Locate the cell with the specified text and output its (x, y) center coordinate. 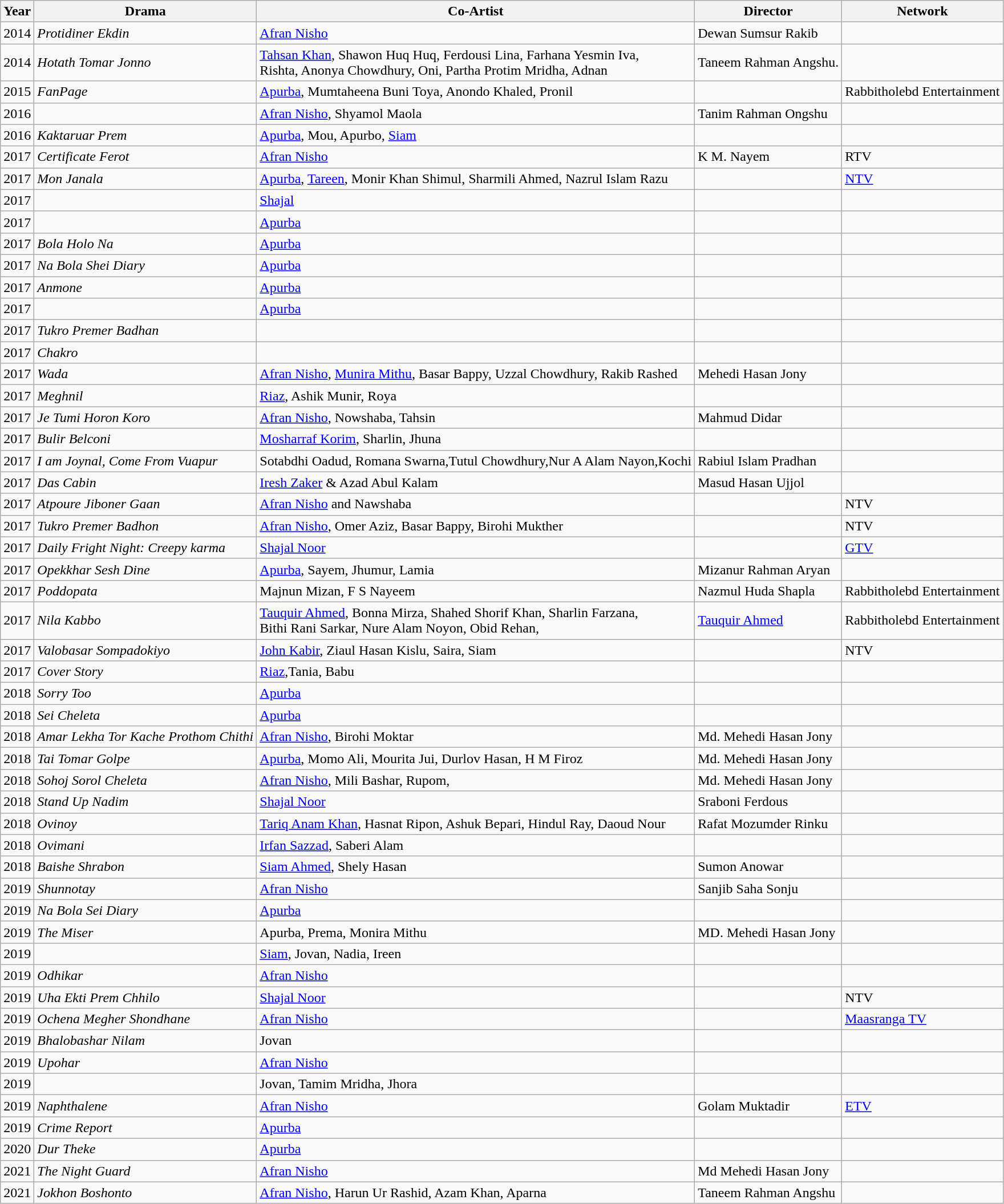
Afran Nisho, Shyamol Maola (476, 113)
Bulir Belconi (145, 439)
Mehedi Hasan Jony (768, 374)
Apurba, Mumtaheena Buni Toya, Anondo Khaled, Pronil (476, 92)
Golam Muktadir (768, 1106)
Masud Hasan Ujjol (768, 483)
Afran Nisho, Nowshaba, Tahsin (476, 417)
Mizanur Rahman Aryan (768, 569)
Das Cabin (145, 483)
Jovan, Tamim Mridha, Jhora (476, 1084)
Sohoj Sorol Cheleta (145, 780)
Kaktaruar Prem (145, 135)
Sanjib Saha Sonju (768, 889)
Apurba, Momo Ali, Mourita Jui, Durlov Hasan, H M Firoz (476, 759)
Tanim Rahman Ongshu (768, 113)
Afran Nisho, Munira Mithu, Basar Bappy, Uzzal Chowdhury, Rakib Rashed (476, 374)
Shajal (476, 200)
Siam, Jovan, Nadia, Ireen (476, 954)
Bhalobashar Nilam (145, 1041)
Irfan Sazzad, Saberi Alam (476, 845)
Sorry Too (145, 694)
Taneem Rahman Angshu (768, 1193)
Tukro Premer Badhon (145, 526)
Ovimani (145, 845)
Wada (145, 374)
The Miser (145, 932)
Upohar (145, 1063)
GTV (922, 548)
Md Mehedi Hasan Jony (768, 1171)
Valobasar Sompadokiyo (145, 650)
Hotath Tomar Jonno (145, 63)
Daily Fright Night: Creepy karma (145, 548)
MD. Mehedi Hasan Jony (768, 932)
Ochena Megher Shondhane (145, 1019)
Year (17, 11)
2020 (17, 1149)
Apurba, Sayem, Jhumur, Lamia (476, 569)
Drama (145, 11)
Rabiul Islam Pradhan (768, 461)
Dur Theke (145, 1149)
Amar Lekha Tor Kache Prothom Chithi (145, 737)
John Kabir, Ziaul Hasan Kislu, Saira, Siam (476, 650)
Apurba, Prema, Monira Mithu (476, 932)
FanPage (145, 92)
Maasranga TV (922, 1019)
Tauquir Ahmed (768, 621)
Co-Artist (476, 11)
Tauquir Ahmed, Bonna Mirza, Shahed Shorif Khan, Sharlin Farzana,Bithi Rani Sarkar, Nure Alam Noyon, Obid Rehan, (476, 621)
Tai Tomar Golpe (145, 759)
Iresh Zaker & Azad Abul Kalam (476, 483)
Bola Holo Na (145, 244)
Afran Nisho, Harun Ur Rashid, Azam Khan, Aparna (476, 1193)
2015 (17, 92)
K M. Nayem (768, 157)
Jovan (476, 1041)
Nila Kabbo (145, 621)
Certificate Ferot (145, 157)
RTV (922, 157)
Meghnil (145, 396)
Jokhon Boshonto (145, 1193)
Atpoure Jiboner Gaan (145, 504)
Riaz, Ashik Munir, Roya (476, 396)
Apurba, Tareen, Monir Khan Shimul, Sharmili Ahmed, Nazrul Islam Razu (476, 179)
Sraboni Ferdous (768, 802)
Odhikar (145, 975)
I am Joynal, Come From Vuapur (145, 461)
Uha Ekti Prem Chhilo (145, 998)
Crime Report (145, 1128)
Sei Cheleta (145, 715)
Rafat Mozumder Rinku (768, 824)
ETV (922, 1106)
Poddopata (145, 591)
Siam Ahmed, Shely Hasan (476, 867)
Network (922, 11)
Dewan Sumsur Rakib (768, 33)
Majnun Mizan, F S Nayeem (476, 591)
Shunnotay (145, 889)
Sumon Anowar (768, 867)
Apurba, Mou, Apurbo, Siam (476, 135)
Afran Nisho, Birohi Moktar (476, 737)
Na Bola Shei Diary (145, 265)
Afran Nisho, Omer Aziz, Basar Bappy, Birohi Mukther (476, 526)
Ovinoy (145, 824)
Na Bola Sei Diary (145, 910)
Tukro Premer Badhan (145, 331)
Riaz,Tania, Babu (476, 672)
The Night Guard (145, 1171)
Chakro (145, 352)
Je Tumi Horon Koro (145, 417)
Mosharraf Korim, Sharlin, Jhuna (476, 439)
Anmone (145, 287)
Director (768, 11)
Naphthalene (145, 1106)
Protidiner Ekdin (145, 33)
Cover Story (145, 672)
Nazmul Huda Shapla (768, 591)
Sotabdhi Oadud, Romana Swarna,Tutul Chowdhury,Nur A Alam Nayon,Kochi (476, 461)
Afran Nisho, Mili Bashar, Rupom, (476, 780)
Tahsan Khan, Shawon Huq Huq, Ferdousi Lina, Farhana Yesmin Iva,Rishta, Anonya Chowdhury, Oni, Partha Protim Mridha, Adnan (476, 63)
Taneem Rahman Angshu. (768, 63)
Baishe Shrabon (145, 867)
Mon Janala (145, 179)
Afran Nisho and Nawshaba (476, 504)
Stand Up Nadim (145, 802)
Tariq Anam Khan, Hasnat Ripon, Ashuk Bepari, Hindul Ray, Daoud Nour (476, 824)
Opekkhar Sesh Dine (145, 569)
Mahmud Didar (768, 417)
